Identify which cell holds the provided text, then report its [X, Y] central coordinate. 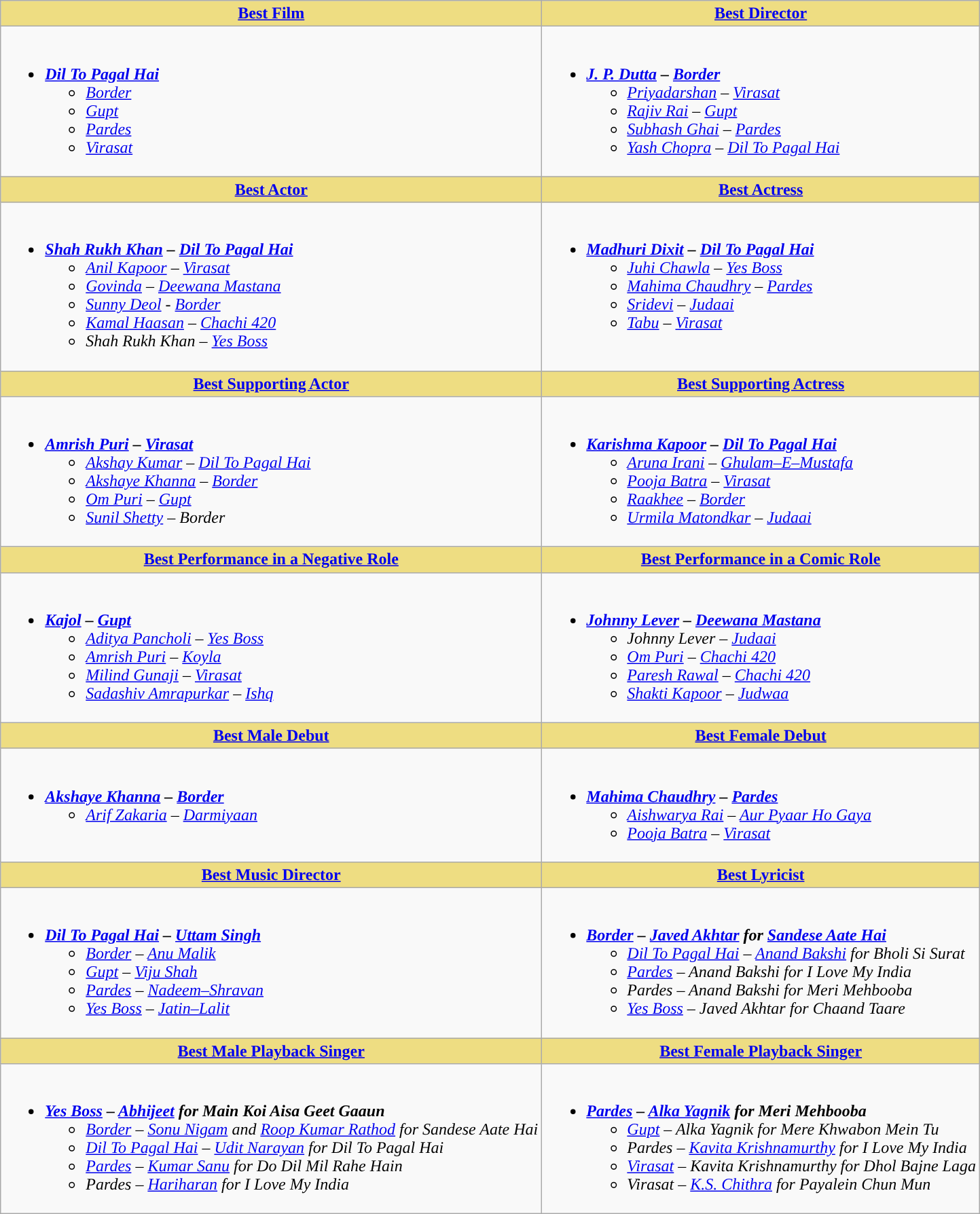
Best Supporting Actor [272, 384]
Johnny Lever – Deewana Mastana Johnny Lever – JudaaiOm Puri – Chachi 420Paresh Rawal – Chachi 420Shakti Kapoor – Judwaa [761, 648]
Best Actor [272, 189]
Shah Rukh Khan – Dil To Pagal Hai Anil Kapoor – VirasatGovinda – Deewana MastanaSunny Deol - BorderKamal Haasan – Chachi 420Shah Rukh Khan – Yes Boss [272, 287]
Best Actress [761, 189]
Kajol – Gupt Aditya Pancholi – Yes BossAmrish Puri – KoylaMilind Gunaji – VirasatSadashiv Amrapurkar – Ishq [272, 648]
Karishma Kapoor – Dil To Pagal Hai Aruna Irani – Ghulam–E–MustafaPooja Batra – VirasatRaakhee – BorderUrmila Matondkar – Judaai [761, 471]
Best Supporting Actress [761, 384]
Mahima Chaudhry – Pardes Aishwarya Rai – Aur Pyaar Ho GayaPooja Batra – Virasat [761, 805]
Best Female Playback Singer [761, 1050]
J. P. Dutta – Border Priyadarshan – VirasatRajiv Rai – GuptSubhash Ghai – PardesYash Chopra – Dil To Pagal Hai [761, 102]
Best Male Playback Singer [272, 1050]
Best Performance in a Comic Role [761, 559]
Best Male Debut [272, 735]
Amrish Puri – Virasat Akshay Kumar – Dil To Pagal HaiAkshaye Khanna – BorderOm Puri – GuptSunil Shetty – Border [272, 471]
Best Director [761, 14]
Dil To Pagal Hai BorderGuptPardesVirasat [272, 102]
Best Lyricist [761, 875]
Madhuri Dixit – Dil To Pagal Hai Juhi Chawla – Yes BossMahima Chaudhry – PardesSridevi – JudaaiTabu – Virasat [761, 287]
Best Film [272, 14]
Akshaye Khanna – Border Arif Zakaria – Darmiyaan [272, 805]
Dil To Pagal Hai – Uttam Singh Border – Anu MalikGupt – Viju ShahPardes – Nadeem–ShravanYes Boss – Jatin–Lalit [272, 963]
Best Female Debut [761, 735]
Best Music Director [272, 875]
Best Performance in a Negative Role [272, 559]
